Identify which cell holds the provided text, then report its [x, y] central coordinate. 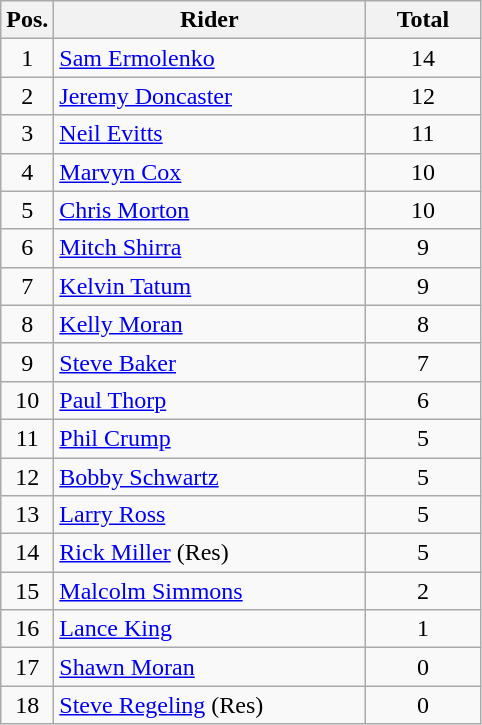
Larry Ross [210, 515]
Kelly Moran [210, 324]
Jeremy Doncaster [210, 96]
Neil Evitts [210, 134]
Rider [210, 20]
3 [28, 134]
Kelvin Tatum [210, 286]
Mitch Shirra [210, 248]
13 [28, 515]
Marvyn Cox [210, 172]
Phil Crump [210, 438]
Rick Miller (Res) [210, 553]
Sam Ermolenko [210, 58]
Lance King [210, 629]
Malcolm Simmons [210, 591]
Bobby Schwartz [210, 477]
Total [423, 20]
17 [28, 667]
Paul Thorp [210, 400]
Pos. [28, 20]
Shawn Moran [210, 667]
Steve Baker [210, 362]
Steve Regeling (Res) [210, 705]
Chris Morton [210, 210]
18 [28, 705]
4 [28, 172]
15 [28, 591]
16 [28, 629]
